For the text-containing cell, return its midpoint in (x, y) coordinate format. 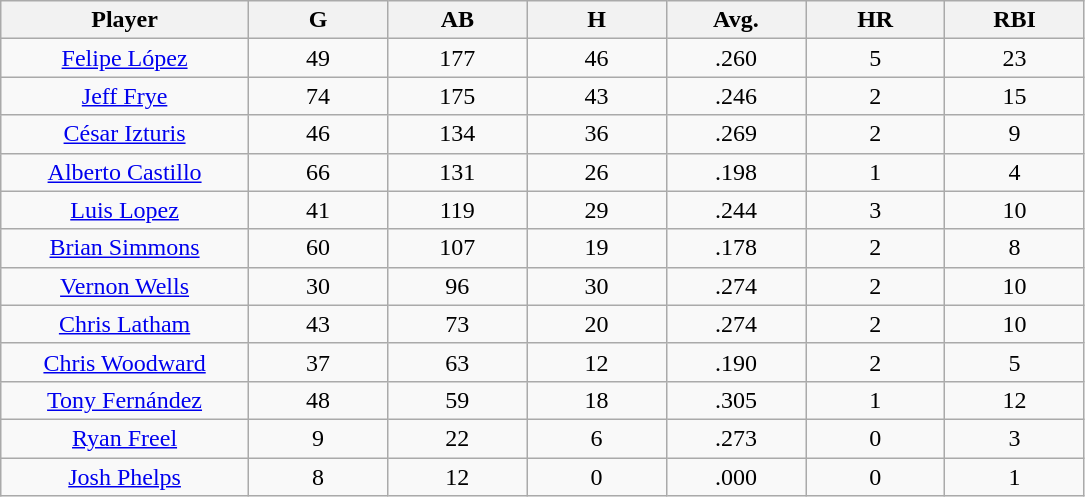
.305 (736, 400)
.178 (736, 248)
.246 (736, 96)
RBI (1014, 20)
Ryan Freel (125, 438)
134 (458, 134)
131 (458, 172)
Josh Phelps (125, 477)
.000 (736, 477)
.260 (736, 58)
.190 (736, 362)
AB (458, 20)
59 (458, 400)
119 (458, 210)
15 (1014, 96)
H (596, 20)
49 (318, 58)
23 (1014, 58)
Tony Fernández (125, 400)
175 (458, 96)
Vernon Wells (125, 286)
48 (318, 400)
107 (458, 248)
20 (596, 324)
.269 (736, 134)
César Izturis (125, 134)
6 (596, 438)
96 (458, 286)
Alberto Castillo (125, 172)
G (318, 20)
37 (318, 362)
4 (1014, 172)
HR (876, 20)
Luis Lopez (125, 210)
Chris Latham (125, 324)
.244 (736, 210)
63 (458, 362)
Avg. (736, 20)
74 (318, 96)
66 (318, 172)
19 (596, 248)
.198 (736, 172)
22 (458, 438)
29 (596, 210)
41 (318, 210)
Player (125, 20)
26 (596, 172)
Jeff Frye (125, 96)
Felipe López (125, 58)
177 (458, 58)
60 (318, 248)
36 (596, 134)
.273 (736, 438)
Brian Simmons (125, 248)
Chris Woodward (125, 362)
18 (596, 400)
73 (458, 324)
